Detect which cell encompasses the target text, then output its (x, y) center coordinate. 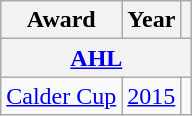
AHL (96, 58)
Award (62, 20)
Year (152, 20)
Calder Cup (62, 96)
2015 (152, 96)
